Determine the (X, Y) coordinate at the center of the cell enclosing the given text.  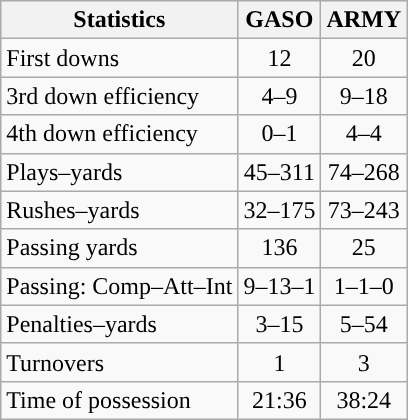
74–268 (364, 172)
Passing yards (120, 248)
0–1 (280, 134)
73–243 (364, 210)
3 (364, 362)
32–175 (280, 210)
21:36 (280, 400)
9–18 (364, 96)
9–13–1 (280, 286)
1 (280, 362)
25 (364, 248)
4–9 (280, 96)
38:24 (364, 400)
Time of possession (120, 400)
12 (280, 58)
3rd down efficiency (120, 96)
Rushes–yards (120, 210)
3–15 (280, 324)
136 (280, 248)
5–54 (364, 324)
Turnovers (120, 362)
1–1–0 (364, 286)
Plays–yards (120, 172)
4th down efficiency (120, 134)
ARMY (364, 20)
First downs (120, 58)
45–311 (280, 172)
Statistics (120, 20)
GASO (280, 20)
20 (364, 58)
Passing: Comp–Att–Int (120, 286)
4–4 (364, 134)
Penalties–yards (120, 324)
